Output the (x, y) coordinate of the center of the cell containing the given text.  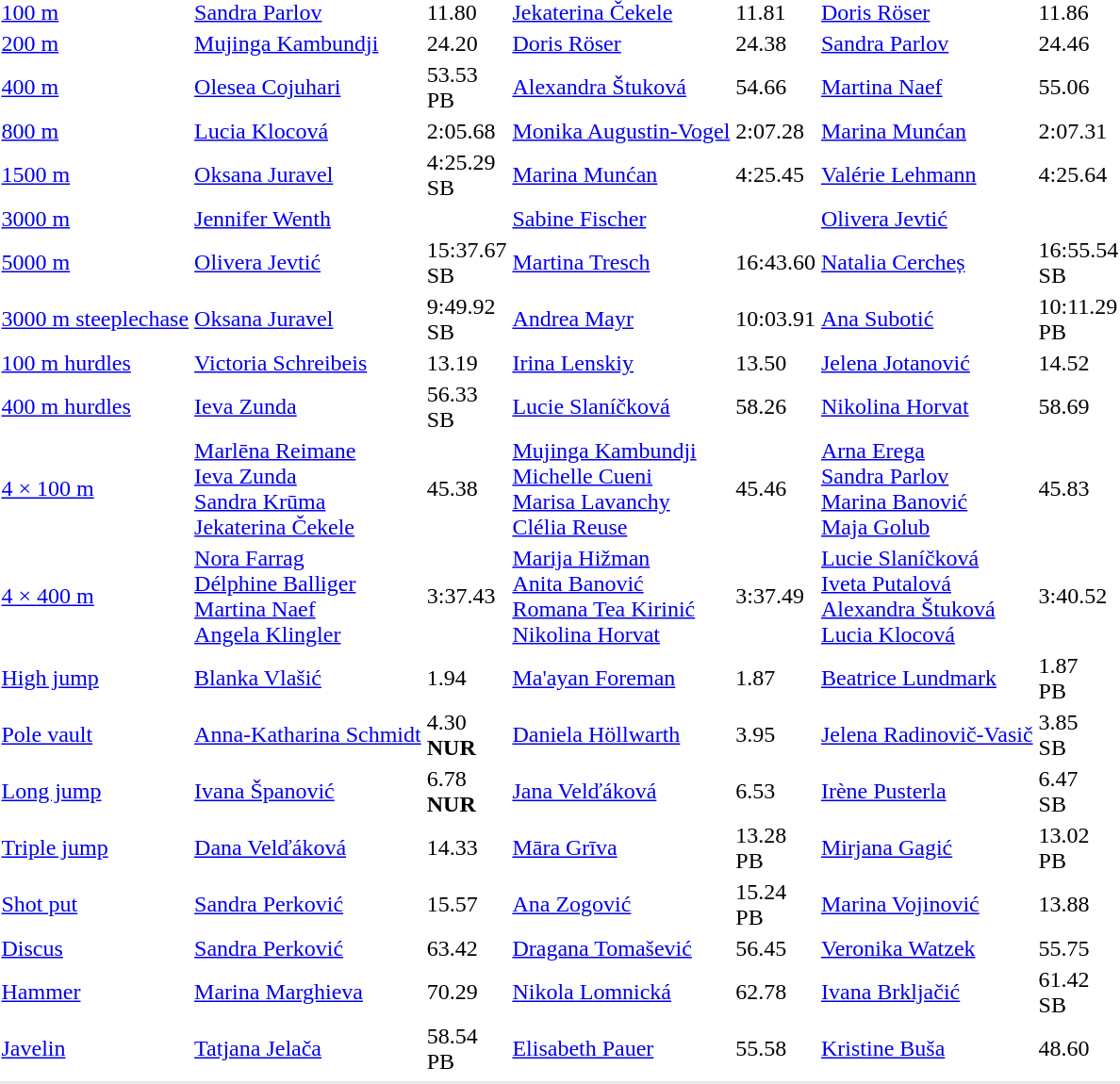
Ieva Zunda (308, 407)
Lucie SlaníčkováIveta PutalováAlexandra ŠtukováLucia Klocová (927, 596)
14.33 (467, 848)
4 × 400 m (95, 596)
3.95 (776, 735)
Doris Röser (621, 43)
6.78NUR (467, 792)
62.78 (776, 992)
5000 m (95, 262)
56.45 (776, 948)
1.87PB (1079, 679)
Nikola Lomnická (621, 992)
55.75 (1079, 948)
Sabine Fischer (621, 219)
Irina Lenskiy (621, 363)
13.50 (776, 363)
9:49.92SB (467, 319)
4 × 100 m (95, 488)
4.30NUR (467, 735)
Elisabeth Pauer (621, 1048)
Sandra Parlov (927, 43)
24.46 (1079, 43)
Hammer (95, 992)
Victoria Schreibeis (308, 363)
16:43.60 (776, 262)
Dana Velďáková (308, 848)
13.02PB (1079, 848)
48.60 (1079, 1048)
800 m (95, 131)
Marlēna ReimaneIeva ZundaSandra KrūmaJekaterina Čekele (308, 488)
4:25.45 (776, 175)
Lucie Slaníčková (621, 407)
Mirjana Gagić (927, 848)
Irène Pusterla (927, 792)
58.69 (1079, 407)
70.29 (467, 992)
3:37.43 (467, 596)
24.20 (467, 43)
Dragana Tomašević (621, 948)
Veronika Watzek (927, 948)
2:05.68 (467, 131)
3.85SB (1079, 735)
Long jump (95, 792)
16:55.54SB (1079, 262)
Martina Tresch (621, 262)
Beatrice Lundmark (927, 679)
45.83 (1079, 488)
13.28PB (776, 848)
45.38 (467, 488)
Shot put (95, 905)
Nora FarragDélphine BalligerMartina NaefAngela Klingler (308, 596)
63.42 (467, 948)
54.66 (776, 87)
15.24PB (776, 905)
14.52 (1079, 363)
1.87 (776, 679)
Discus (95, 948)
Ma'ayan Foreman (621, 679)
15.57 (467, 905)
Ivana Španović (308, 792)
4:25.64 (1079, 175)
15:37.67SB (467, 262)
Ana Subotić (927, 319)
Marina Marghieva (308, 992)
Jennifer Wenth (308, 219)
Māra Grīva (621, 848)
56.33SB (467, 407)
3:37.49 (776, 596)
Arna EregaSandra ParlovMarina BanovićMaja Golub (927, 488)
10:11.29PB (1079, 319)
Nikolina Horvat (927, 407)
Tatjana Jelača (308, 1048)
Jelena Jotanović (927, 363)
Blanka Vlašić (308, 679)
53.53PB (467, 87)
Anna-Katharina Schmidt (308, 735)
3000 m (95, 219)
Mujinga KambundjiMichelle CueniMarisa LavanchyClélia Reuse (621, 488)
Ivana Brkljačić (927, 992)
Martina Naef (927, 87)
Daniela Höllwarth (621, 735)
Lucia Klocová (308, 131)
Kristine Buša (927, 1048)
1.94 (467, 679)
13.19 (467, 363)
400 m (95, 87)
Olesea Cojuhari (308, 87)
Pole vault (95, 735)
3:40.52 (1079, 596)
3000 m steeplechase (95, 319)
Javelin (95, 1048)
Marina Vojinović (927, 905)
400 m hurdles (95, 407)
High jump (95, 679)
58.26 (776, 407)
4:25.29SB (467, 175)
200 m (95, 43)
Triple jump (95, 848)
100 m hurdles (95, 363)
Jelena Radinovič-Vasič (927, 735)
55.06 (1079, 87)
13.88 (1079, 905)
Alexandra Štuková (621, 87)
Natalia Cercheș (927, 262)
Ana Zogović (621, 905)
55.58 (776, 1048)
Jana Velďáková (621, 792)
1500 m (95, 175)
61.42SB (1079, 992)
Andrea Mayr (621, 319)
58.54PB (467, 1048)
10:03.91 (776, 319)
6.53 (776, 792)
24.38 (776, 43)
6.47SB (1079, 792)
2:07.31 (1079, 131)
2:07.28 (776, 131)
45.46 (776, 488)
Marija HižmanAnita BanovićRomana Tea Kirinić Nikolina Horvat (621, 596)
Mujinga Kambundji (308, 43)
Monika Augustin-Vogel (621, 131)
Valérie Lehmann (927, 175)
